Provide the (X, Y) coordinate of the cell's center where the given text is located.  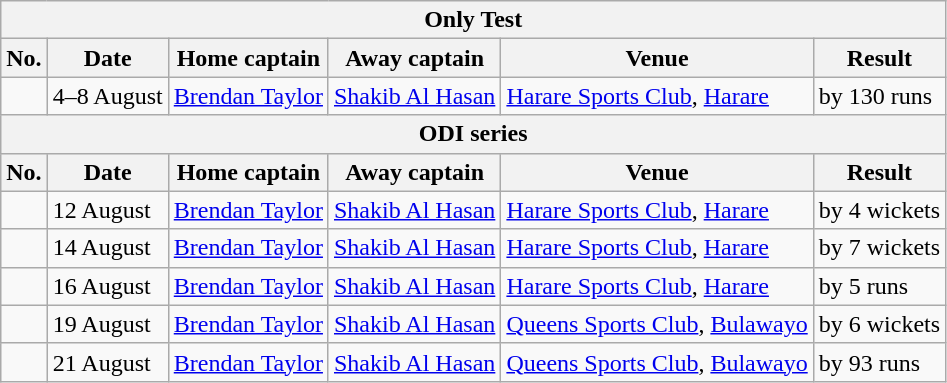
19 August (108, 324)
Only Test (474, 20)
4–8 August (108, 96)
by 4 wickets (879, 210)
by 6 wickets (879, 324)
by 5 runs (879, 286)
by 93 runs (879, 362)
16 August (108, 286)
by 7 wickets (879, 248)
ODI series (474, 134)
by 130 runs (879, 96)
12 August (108, 210)
14 August (108, 248)
21 August (108, 362)
